Pinpoint the cell where the given text exists, returning its [x, y] midpoint coordinate. 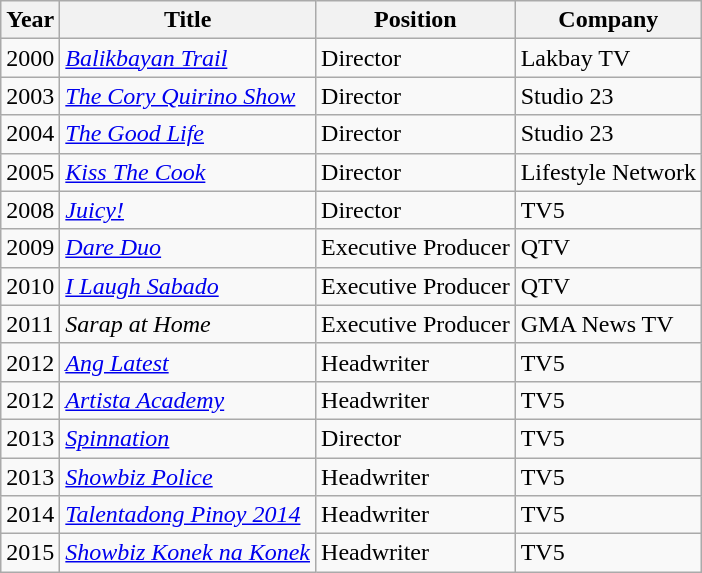
Dare Duo [188, 248]
GMA News TV [608, 324]
Showbiz Konek na Konek [188, 553]
2000 [30, 58]
Ang Latest [188, 362]
The Good Life [188, 134]
Position [416, 20]
2004 [30, 134]
Year [30, 20]
Talentadong Pinoy 2014 [188, 515]
Company [608, 20]
2014 [30, 515]
2003 [30, 96]
Sarap at Home [188, 324]
2015 [30, 553]
Balikbayan Trail [188, 58]
2011 [30, 324]
2010 [30, 286]
2009 [30, 248]
Spinnation [188, 438]
The Cory Quirino Show [188, 96]
Title [188, 20]
2008 [30, 210]
2005 [30, 172]
Juicy! [188, 210]
Kiss The Cook [188, 172]
Showbiz Police [188, 477]
Lifestyle Network [608, 172]
Artista Academy [188, 400]
I Laugh Sabado [188, 286]
Lakbay TV [608, 58]
